Pinpoint the cell where the given text exists, returning its (x, y) midpoint coordinate. 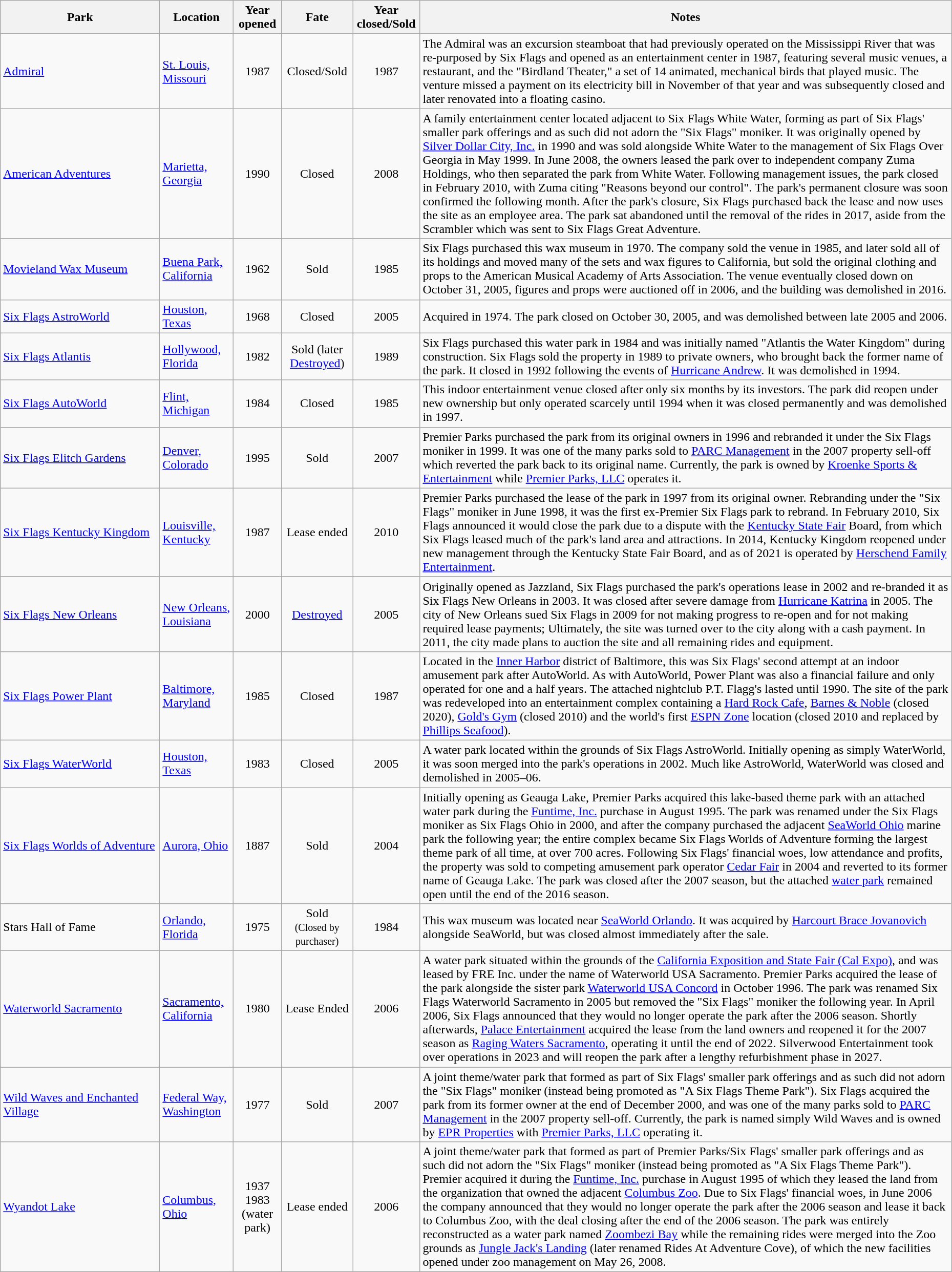
Six Flags Kentucky Kingdom (80, 533)
Lease Ended (317, 1009)
Admiral (80, 71)
19371983 (water park) (257, 1207)
Sold(Closed by purchaser) (317, 927)
Louisville, Kentucky (197, 533)
Baltimore, Maryland (197, 695)
Notes (685, 17)
Orlando, Florida (197, 927)
Hollywood, Florida (197, 356)
Six Flags AutoWorld (80, 404)
Six Flags AstroWorld (80, 316)
1990 (257, 174)
Federal Way, Washington (197, 1105)
Aurora, Ohio (197, 846)
Six Flags WaterWorld (80, 764)
2008 (386, 174)
Columbus, Ohio (197, 1207)
Park (80, 17)
New Orleans, Louisiana (197, 614)
Stars Hall of Fame (80, 927)
Denver, Colorado (197, 458)
Location (197, 17)
Closed/Sold (317, 71)
Sacramento, California (197, 1009)
Destroyed (317, 614)
Wild Waves and Enchanted Village (80, 1105)
Flint, Michigan (197, 404)
Year closed/Sold (386, 17)
Six Flags Worlds of Adventure (80, 846)
St. Louis, Missouri (197, 71)
1995 (257, 458)
Six Flags Elitch Gardens (80, 458)
1989 (386, 356)
Movieland Wax Museum (80, 269)
Marietta, Georgia (197, 174)
1977 (257, 1105)
1980 (257, 1009)
American Adventures (80, 174)
1982 (257, 356)
Waterworld Sacramento (80, 1009)
2000 (257, 614)
Buena Park, California (197, 269)
1968 (257, 316)
Year opened (257, 17)
Six Flags Power Plant (80, 695)
2004 (386, 846)
1983 (257, 764)
Fate (317, 17)
1887 (257, 846)
1962 (257, 269)
Six Flags New Orleans (80, 614)
Six Flags Atlantis (80, 356)
2010 (386, 533)
1975 (257, 927)
Wyandot Lake (80, 1207)
Sold (later Destroyed) (317, 356)
Acquired in 1974. The park closed on October 30, 2005, and was demolished between late 2005 and 2006. (685, 316)
